For the text-containing cell, return its midpoint in [X, Y] coordinate format. 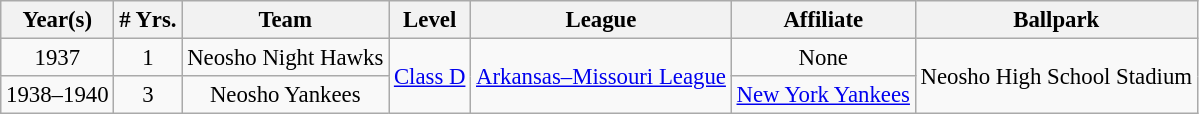
1938–1940 [58, 95]
1 [148, 58]
League [602, 20]
Arkansas–Missouri League [602, 76]
3 [148, 95]
Class D [430, 76]
Neosho Yankees [286, 95]
Level [430, 20]
Team [286, 20]
Affiliate [823, 20]
1937 [58, 58]
Ballpark [1056, 20]
Year(s) [58, 20]
Neosho High School Stadium [1056, 76]
# Yrs. [148, 20]
Neosho Night Hawks [286, 58]
New York Yankees [823, 95]
None [823, 58]
